Provide the [x, y] coordinate of the cell's center where the given text is located.  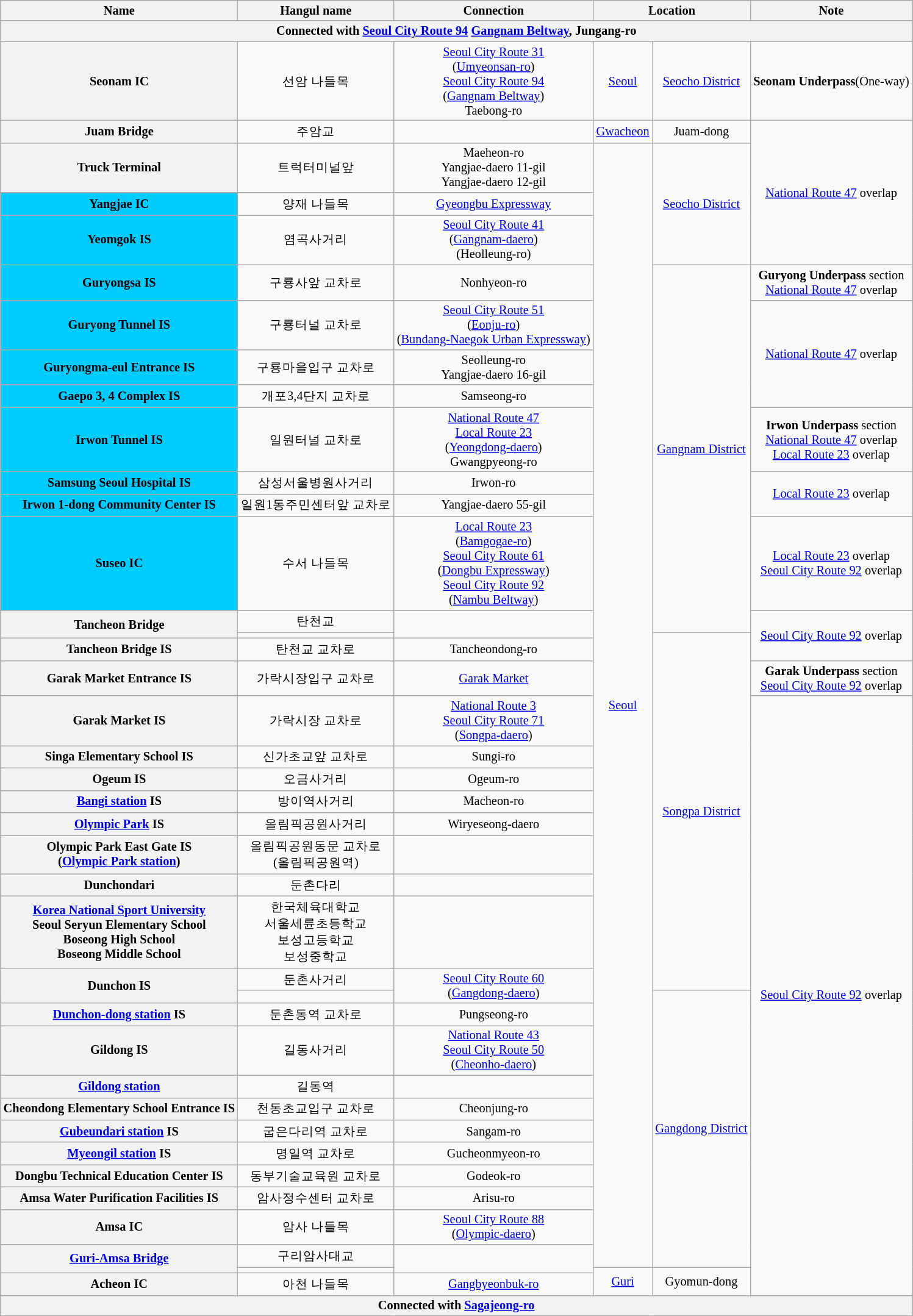
구룡마을입구 교차로 [316, 367]
Olympic Park East Gate IS(Olympic Park station) [120, 854]
Dunchon IS [120, 985]
Seoul City Route 88(Olympic-daero) [494, 1227]
신가초교앞 교차로 [316, 756]
Seoul City Route 31(Umyeonsan-ro)Seoul City Route 94(Gangnam Beltway)Taebong-ro [494, 81]
Ogeum-ro [494, 779]
Local Route 23 overlapSeoul City Route 92 overlap [831, 563]
Suseo IC [120, 563]
National Route 43Seoul City Route 50(Cheonho-daero) [494, 1050]
Olympic Park IS [120, 823]
Singa Elementary School IS [120, 756]
Macheon-ro [494, 801]
트럭터미널앞 [316, 168]
일원1동주민센터앞 교차로 [316, 505]
가락시장 교차로 [316, 721]
Sangam-ro [494, 1131]
Seoul City Route 51(Eonju-ro)(Bundang-Naegok Urban Expressway) [494, 325]
Juam-dong [701, 132]
Truck Terminal [120, 168]
Yangjae IC [120, 204]
암사정수센터 교차로 [316, 1198]
Note [831, 10]
삼성서울병원사거리 [316, 483]
올림픽공원동문 교차로(올림픽공원역) [316, 854]
Godeok-ro [494, 1176]
Irwon Tunnel IS [120, 440]
National Route 3Seoul City Route 71(Songpa-daero) [494, 721]
가락시장입구 교차로 [316, 678]
Garak Market IS [120, 721]
Dongbu Technical Education Center IS [120, 1176]
Seoul City Route 60(Gangdong-daero) [494, 985]
Name [120, 10]
길동역 [316, 1087]
둔촌다리 [316, 885]
Hangul name [316, 10]
Garak Market [494, 678]
염곡사거리 [316, 240]
Gangnam District [701, 449]
아천 나들목 [316, 1284]
Irwon 1-dong Community Center IS [120, 505]
Gildong IS [120, 1050]
Samsung Seoul Hospital IS [120, 483]
Guryong Underpass sectionNational Route 47 overlap [831, 282]
양재 나들목 [316, 204]
Irwon-ro [494, 483]
구리암사대교 [316, 1256]
Acheon IC [120, 1284]
올림픽공원사거리 [316, 823]
Pungseong-ro [494, 1015]
탄천교 교차로 [316, 649]
Local Route 23(Bamgogae-ro)Seoul City Route 61(Dongbu Expressway)Seoul City Route 92(Nambu Beltway) [494, 563]
Dunchondari [120, 885]
Irwon Underpass sectionNational Route 47 overlapLocal Route 23 overlap [831, 440]
Cheonjung-ro [494, 1109]
Gangdong District [701, 1129]
Guri [623, 1281]
Myeongil station IS [120, 1154]
Local Route 23 overlap [831, 494]
Gyeongbu Expressway [494, 204]
Amsa IC [120, 1227]
Maeheon-roYangjae-daero 11-gilYangjae-daero 12-gil [494, 168]
오금사거리 [316, 779]
Nonhyeon-ro [494, 282]
Bangi station IS [120, 801]
천동초교입구 교차로 [316, 1109]
Korea National Sport UniversitySeoul Seryun Elementary SchoolBoseong High SchoolBoseong Middle School [120, 932]
주암교 [316, 132]
개포3,4단지 교차로 [316, 396]
Tancheon Bridge IS [120, 649]
Location [672, 10]
탄천교 [316, 621]
Gildong station [120, 1087]
Songpa District [701, 811]
Tancheondong-ro [494, 649]
Connected with Seoul City Route 94 Gangnam Beltway, Jungang-ro [456, 31]
Guryong Tunnel IS [120, 325]
Amsa Water Purification Facilities IS [120, 1198]
한국체육대학교서울세륜초등학교보성고등학교보성중학교 [316, 932]
Seolleung-roYangjae-daero 16-gil [494, 367]
Tancheon Bridge [120, 624]
Sungi-ro [494, 756]
둔촌사거리 [316, 979]
둔촌동역 교차로 [316, 1015]
Gaepo 3, 4 Complex IS [120, 396]
Yangjae-daero 55-gil [494, 505]
일원터널 교차로 [316, 440]
Cheondong Elementary School Entrance IS [120, 1109]
동부기술교육원 교차로 [316, 1176]
Gucheonmyeon-ro [494, 1154]
Guryongsa IS [120, 282]
Garak Underpass sectionSeoul City Route 92 overlap [831, 678]
Gyomun-dong [701, 1281]
Gubeundari station IS [120, 1131]
Dunchon-dong station IS [120, 1015]
구룡사앞 교차로 [316, 282]
Seonam Underpass(One-way) [831, 81]
Wiryeseong-daero [494, 823]
Gangbyeonbuk-ro [494, 1284]
Samseong-ro [494, 396]
Seonam IC [120, 81]
Gwacheon [623, 132]
굽은다리역 교차로 [316, 1131]
수서 나들목 [316, 563]
Seoul City Route 41(Gangnam-daero)(Heolleung-ro) [494, 240]
Juam Bridge [120, 132]
Connected with Sagajeong-ro [456, 1306]
Yeomgok IS [120, 240]
명일역 교차로 [316, 1154]
Connection [494, 10]
Garak Market Entrance IS [120, 678]
Arisu-ro [494, 1198]
National Route 47Local Route 23(Yeongdong-daero)Gwangpyeong-ro [494, 440]
방이역사거리 [316, 801]
Ogeum IS [120, 779]
암사 나들목 [316, 1227]
Guryongma-eul Entrance IS [120, 367]
Guri-Amsa Bridge [120, 1259]
선암 나들목 [316, 81]
구룡터널 교차로 [316, 325]
길동사거리 [316, 1050]
